Extract the (x, y) coordinate from the center of the cell holding the provided text.  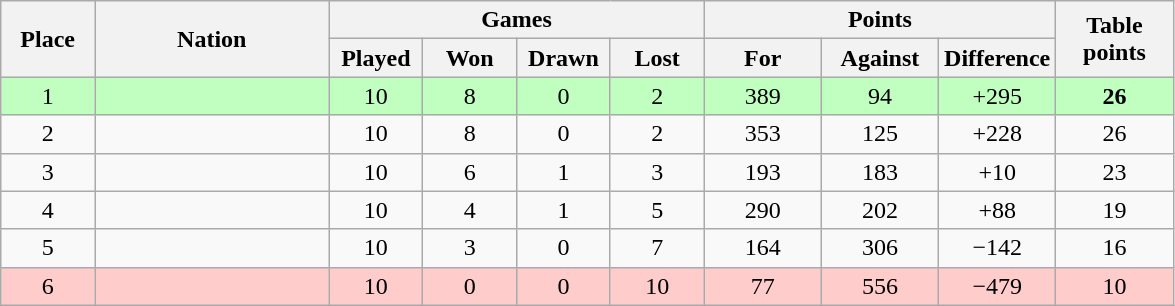
+228 (998, 134)
193 (762, 172)
Nation (212, 39)
306 (880, 248)
−142 (998, 248)
Points (880, 20)
290 (762, 210)
Place (48, 39)
Tablepoints (1114, 39)
Won (470, 58)
16 (1114, 248)
77 (762, 286)
Games (516, 20)
For (762, 58)
+295 (998, 96)
389 (762, 96)
353 (762, 134)
+88 (998, 210)
Drawn (564, 58)
Difference (998, 58)
−479 (998, 286)
Played (376, 58)
183 (880, 172)
+10 (998, 172)
23 (1114, 172)
19 (1114, 210)
202 (880, 210)
Lost (657, 58)
125 (880, 134)
556 (880, 286)
7 (657, 248)
164 (762, 248)
Against (880, 58)
94 (880, 96)
